Output the [x, y] coordinate of the center of the cell containing the given text.  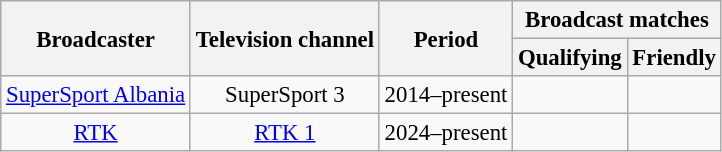
RTK [96, 133]
Television channel [284, 38]
Period [446, 38]
2014–present [446, 95]
Friendly [674, 58]
Broadcaster [96, 38]
Broadcast matches [618, 20]
2024–present [446, 133]
Qualifying [570, 58]
SuperSport 3 [284, 95]
SuperSport Albania [96, 95]
RTK 1 [284, 133]
